Find where the given text appears and provide that cell's center as [X, Y] coordinate. 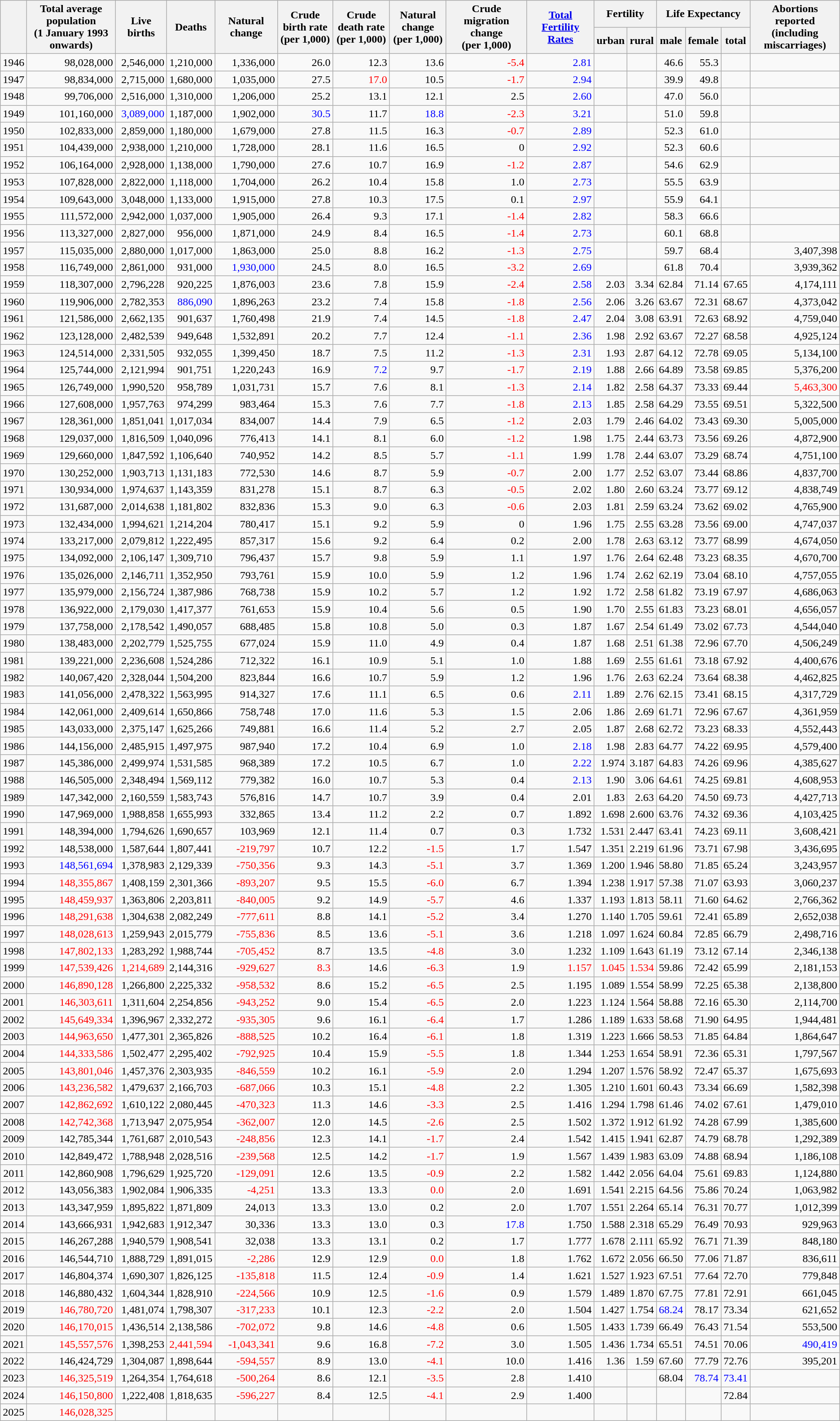
4.9 [418, 643]
148,355,867 [71, 883]
67.60 [671, 1361]
62.15 [671, 695]
64.56 [671, 1190]
1.504 [560, 1310]
1.621 [560, 1276]
2,796,228 [141, 285]
2018 [13, 1293]
1,675,693 [795, 1071]
6.9 [418, 746]
142,862,692 [71, 1105]
2,301,366 [191, 883]
1,896,263 [246, 302]
60.43 [671, 1088]
1,990,520 [141, 387]
74.22 [704, 746]
1.541 [611, 1190]
1.707 [560, 1207]
1.974 [611, 763]
1,264,354 [141, 1378]
1.564 [642, 1002]
1.394 [560, 883]
1,908,541 [191, 1241]
female [704, 40]
Fertility [626, 14]
70.77 [736, 1207]
-7.2 [418, 1344]
72.47 [704, 1071]
145,649,334 [71, 1019]
61.46 [671, 1105]
4,373,042 [795, 302]
2013 [13, 1207]
1,124,880 [795, 1173]
-750,356 [246, 866]
1.97 [560, 558]
2,166,703 [191, 1088]
11.7 [361, 114]
1,680,000 [191, 79]
Crude birth rate(per 1,000) [305, 27]
133,217,000 [71, 541]
4,579,400 [795, 746]
66.69 [736, 1088]
956,000 [191, 233]
1.82 [611, 387]
2,652,038 [795, 917]
16.3 [418, 131]
1,031,731 [246, 387]
1.579 [560, 1293]
68.4 [704, 250]
142,849,472 [71, 1156]
73.19 [704, 592]
1,807,441 [191, 849]
10.1 [305, 1310]
1.92 [560, 592]
26.2 [305, 182]
62.84 [671, 285]
115,035,000 [71, 250]
69.51 [736, 404]
20.2 [305, 336]
1,583,743 [191, 797]
72.85 [704, 934]
1,180,000 [191, 131]
58.3 [671, 216]
68.35 [736, 558]
793,761 [246, 575]
5,376,200 [795, 370]
73.55 [704, 404]
-2.6 [418, 1122]
1.157 [560, 968]
61.96 [671, 849]
74.26 [704, 763]
4,427,713 [795, 797]
1.70 [611, 609]
2.83 [642, 746]
69.44 [736, 387]
2.215 [642, 1190]
2,516,000 [141, 97]
3.26 [642, 302]
1.140 [611, 917]
1,187,000 [191, 114]
2022 [13, 1361]
Crude migration change(per 1,000) [486, 27]
1988 [13, 780]
-687,066 [246, 1088]
70.93 [736, 1224]
1,988,744 [191, 951]
1,902,000 [246, 114]
1.337 [560, 900]
1.439 [611, 1156]
67.97 [736, 592]
-958,532 [246, 985]
3,089,000 [141, 114]
-317,233 [246, 1310]
4,759,040 [795, 319]
2009 [13, 1139]
2014 [13, 1224]
62.9 [704, 165]
25.0 [305, 250]
-5.9 [418, 1071]
1,143,359 [191, 489]
121,586,000 [71, 319]
146,880,432 [71, 1293]
57.38 [671, 883]
1,828,910 [191, 1293]
1.72 [611, 592]
72.84 [736, 1395]
1951 [13, 148]
64.61 [671, 780]
146,303,611 [71, 1002]
2.97 [560, 199]
2.447 [642, 831]
58.88 [671, 1002]
1,457,376 [141, 1071]
103,969 [246, 831]
2.02 [560, 489]
144,333,586 [71, 1053]
147,802,133 [71, 951]
1.79 [611, 421]
Live births [141, 27]
1,903,713 [141, 472]
1,944,481 [795, 1019]
2.62 [642, 575]
1954 [13, 199]
4,462,825 [795, 678]
1.777 [560, 1241]
72.27 [704, 336]
67.98 [736, 849]
-224,566 [246, 1293]
67.61 [736, 1105]
1996 [13, 917]
5,134,100 [795, 353]
1.698 [611, 814]
1.68 [611, 643]
2,485,915 [141, 746]
68.67 [736, 302]
1,650,866 [191, 712]
77.79 [704, 1361]
1,311,604 [141, 1002]
69.85 [736, 370]
-6.4 [418, 1019]
2,225,332 [191, 985]
11.0 [361, 643]
1,790,000 [246, 165]
73.58 [704, 370]
1.576 [642, 1071]
1.85 [611, 404]
2.600 [642, 814]
2.89 [560, 131]
1.582 [560, 1173]
1,399,450 [246, 353]
1965 [13, 387]
2.11 [560, 695]
-888,525 [246, 1036]
1,728,000 [246, 148]
4,103,425 [795, 814]
total [736, 40]
0.1 [486, 199]
59.61 [671, 917]
6.0 [418, 438]
1.436 [611, 1344]
1.527 [611, 1276]
3.7 [486, 866]
3,048,000 [141, 199]
2023 [13, 1378]
1998 [13, 951]
113,327,000 [71, 233]
62.72 [671, 729]
2.219 [642, 849]
1,826,125 [191, 1276]
2,409,614 [141, 712]
68.10 [736, 575]
1.253 [611, 1053]
929,963 [795, 1224]
1.754 [642, 1310]
129,037,000 [71, 438]
49.8 [704, 79]
1985 [13, 729]
949,648 [191, 336]
76.31 [704, 1207]
1,133,000 [191, 199]
1,304,638 [141, 917]
2,827,000 [141, 233]
2.31 [560, 353]
67.65 [736, 285]
1.99 [560, 455]
67.75 [671, 1293]
2,015,779 [191, 934]
64.62 [736, 900]
64.02 [671, 421]
12.6 [305, 1173]
Total average population(1 January 1993 onwards) [71, 27]
3,407,398 [795, 250]
2.76 [642, 695]
1,930,000 [246, 268]
30,336 [246, 1224]
1,497,975 [191, 746]
61.38 [671, 643]
146,780,720 [71, 1310]
2.47 [560, 319]
1992 [13, 849]
1947 [13, 79]
1,214,204 [191, 524]
72.42 [704, 968]
74.02 [704, 1105]
64.89 [671, 370]
143,033,000 [71, 729]
99,706,000 [71, 97]
1,220,243 [246, 370]
2.82 [560, 216]
1,336,000 [246, 62]
772,530 [246, 472]
1,214,689 [141, 968]
2.56 [560, 302]
2,766,362 [795, 900]
146,150,800 [71, 1395]
-929,627 [246, 968]
1.672 [611, 1258]
1960 [13, 302]
59.86 [671, 968]
1958 [13, 268]
2025 [13, 1412]
1959 [13, 285]
968,389 [246, 763]
1957 [13, 250]
796,437 [246, 558]
56.0 [704, 97]
71.14 [704, 285]
1973 [13, 524]
143,666,931 [71, 1224]
26.0 [305, 62]
4,751,100 [795, 455]
758,748 [246, 712]
1.351 [611, 849]
1,905,000 [246, 216]
1991 [13, 831]
2,106,147 [141, 558]
64.95 [736, 1019]
75.61 [704, 1173]
70.24 [736, 1190]
-943,252 [246, 1002]
1.666 [642, 1036]
73.12 [704, 951]
1,625,266 [191, 729]
1,398,253 [141, 1344]
1.798 [642, 1105]
1.705 [642, 917]
139,221,000 [71, 660]
2,482,539 [141, 336]
55.9 [671, 199]
1.734 [642, 1344]
61.82 [671, 592]
2,859,000 [141, 131]
32,038 [246, 1241]
71.87 [736, 1258]
2.19 [560, 370]
1,524,286 [191, 660]
129,660,000 [71, 455]
2,138,586 [191, 1327]
67.14 [736, 951]
1,106,640 [191, 455]
1.1 [486, 558]
1,436,514 [141, 1327]
128,361,000 [71, 421]
1972 [13, 506]
66.49 [671, 1327]
2024 [13, 1395]
1,940,579 [141, 1241]
-500,264 [246, 1378]
-596,227 [246, 1395]
-702,072 [246, 1327]
72.63 [704, 319]
74.88 [704, 1156]
712,322 [246, 660]
61.8 [671, 268]
958,789 [191, 387]
1950 [13, 131]
4,552,443 [795, 729]
62.24 [671, 678]
2020 [13, 1327]
1,818,635 [191, 1395]
27.6 [305, 165]
15.6 [305, 541]
17.8 [486, 1224]
1952 [13, 165]
65.99 [736, 968]
1.531 [611, 831]
143,056,383 [71, 1190]
1,569,112 [191, 780]
5.6 [418, 609]
138,483,000 [71, 643]
2012 [13, 1190]
2,203,811 [191, 900]
2,662,135 [141, 319]
107,828,000 [71, 182]
831,278 [246, 489]
63.09 [671, 1156]
1,186,108 [795, 1156]
25.2 [305, 97]
142,860,908 [71, 1173]
1,035,000 [246, 79]
7.5 [361, 353]
4,838,749 [795, 489]
64.84 [736, 1036]
144,156,000 [71, 746]
-2.4 [486, 285]
857,317 [246, 541]
119,906,000 [71, 302]
72.70 [736, 1276]
2,082,249 [191, 917]
1,387,986 [191, 592]
-219,797 [246, 849]
64.83 [671, 763]
1.232 [560, 951]
1,796,629 [141, 1173]
73.29 [704, 455]
68.94 [736, 1156]
2,080,445 [191, 1105]
-5.5 [418, 1053]
-0.5 [486, 489]
1.762 [560, 1258]
1,906,335 [191, 1190]
1.200 [611, 866]
2.8 [486, 1378]
58.11 [671, 900]
834,007 [246, 421]
69.02 [736, 506]
39.9 [671, 79]
3,939,362 [795, 268]
14.7 [305, 797]
1963 [13, 353]
1.69 [611, 660]
1,847,592 [141, 455]
836,611 [795, 1258]
1.691 [560, 1190]
1,798,307 [191, 1310]
2,146,711 [141, 575]
1,408,159 [141, 883]
18.7 [305, 353]
147,969,000 [71, 814]
1,864,647 [795, 1036]
16.2 [418, 250]
332,865 [246, 814]
142,785,344 [71, 1139]
1.195 [560, 985]
4,674,050 [795, 541]
2001 [13, 1002]
11.1 [361, 695]
4,608,953 [795, 780]
68.33 [736, 729]
68.92 [736, 319]
2.14 [560, 387]
848,180 [795, 1241]
58.68 [671, 1019]
64.77 [671, 746]
132,434,000 [71, 524]
1980 [13, 643]
1.218 [560, 934]
761,653 [246, 609]
74.32 [704, 814]
983,464 [246, 404]
2005 [13, 1071]
1,816,509 [141, 438]
1.210 [611, 1088]
1.917 [642, 883]
2.94 [560, 79]
7.2 [361, 370]
2,365,826 [191, 1036]
2.64 [642, 558]
143,347,959 [71, 1207]
143,236,582 [71, 1088]
61.83 [671, 609]
1975 [13, 558]
688,485 [246, 626]
69.00 [736, 524]
1,532,891 [246, 336]
75.86 [704, 1190]
1,481,074 [141, 1310]
68.86 [736, 472]
135,979,000 [71, 592]
1981 [13, 660]
Deaths [191, 27]
Natural change [246, 27]
2,181,153 [795, 968]
73.33 [704, 387]
832,836 [246, 506]
1,531,585 [191, 763]
1.534 [642, 968]
1.633 [642, 1019]
1984 [13, 712]
2,254,856 [191, 1002]
4,765,900 [795, 506]
65.51 [671, 1344]
1.870 [642, 1293]
1.83 [611, 797]
1,490,057 [191, 626]
28.1 [305, 148]
148,394,000 [71, 831]
2,121,994 [141, 370]
1,309,710 [191, 558]
2,156,724 [141, 592]
-3.3 [418, 1105]
5,463,300 [795, 387]
148,028,613 [71, 934]
3,608,421 [795, 831]
1.410 [560, 1378]
2.81 [560, 62]
2.51 [642, 643]
46.6 [671, 62]
2,144,316 [191, 968]
1994 [13, 883]
901,637 [191, 319]
1.305 [560, 1088]
143,801,046 [71, 1071]
1,417,377 [191, 609]
1.946 [642, 866]
67.67 [736, 712]
1.59 [642, 1361]
1962 [13, 336]
2,014,638 [141, 506]
2.59 [642, 506]
1.415 [611, 1139]
76.71 [704, 1241]
1,479,637 [141, 1088]
2,075,954 [191, 1122]
1987 [13, 763]
1.489 [611, 1293]
1,563,995 [191, 695]
58.80 [671, 866]
8.0 [361, 268]
65.14 [671, 1207]
1.654 [642, 1053]
urban [611, 40]
16.4 [361, 1036]
74.23 [704, 831]
1.5 [486, 712]
148,291,638 [71, 917]
3.06 [642, 780]
69.11 [736, 831]
69.05 [736, 353]
74.79 [704, 1139]
1,871,809 [191, 1207]
2,028,516 [191, 1156]
3.9 [418, 797]
1,587,644 [141, 849]
2006 [13, 1088]
3.187 [642, 763]
73.43 [704, 421]
63.91 [671, 319]
2,782,353 [141, 302]
1953 [13, 182]
1964 [13, 370]
1.93 [611, 353]
61.61 [671, 660]
136,922,000 [71, 609]
15.2 [361, 985]
621,652 [795, 1310]
-840,005 [246, 900]
73.18 [704, 660]
1.124 [611, 1002]
2.7 [486, 729]
65.92 [671, 1241]
1.732 [560, 831]
4,837,700 [795, 472]
60.84 [671, 934]
2008 [13, 1122]
69.81 [736, 780]
4,544,040 [795, 626]
2016 [13, 1258]
2,328,044 [141, 678]
553,500 [795, 1327]
1990 [13, 814]
2.18 [560, 746]
67.92 [736, 660]
749,881 [246, 729]
74.50 [704, 797]
4,686,063 [795, 592]
-846,559 [246, 1071]
1,525,755 [191, 643]
-893,207 [246, 883]
65.38 [736, 985]
1.624 [642, 934]
2,114,700 [795, 1002]
1.601 [642, 1088]
-6.1 [418, 1036]
67.73 [736, 626]
-5.2 [418, 917]
142,742,368 [71, 1122]
65.31 [736, 1053]
62.87 [671, 1139]
3.34 [642, 285]
1.238 [611, 883]
61.0 [704, 131]
68.58 [736, 336]
-1.5 [418, 849]
901,751 [191, 370]
1,794,626 [141, 831]
1.67 [611, 626]
-792,925 [246, 1053]
27.5 [305, 79]
1,764,618 [191, 1378]
-0.6 [486, 506]
4,506,249 [795, 643]
4,361,959 [795, 712]
1946 [13, 62]
69.26 [736, 438]
1989 [13, 797]
77.81 [704, 1293]
127,608,000 [71, 404]
1,385,600 [795, 1122]
124,514,000 [71, 353]
1,017,000 [191, 250]
130,252,000 [71, 472]
73.02 [704, 626]
2,498,716 [795, 934]
1,582,398 [795, 1088]
17.6 [305, 695]
-4,251 [246, 1190]
1,012,399 [795, 1207]
1.678 [611, 1241]
1,942,683 [141, 1224]
2.66 [642, 370]
823,844 [246, 678]
4,747,037 [795, 524]
63.76 [671, 814]
68.15 [736, 695]
1,378,983 [141, 866]
134,092,000 [71, 558]
-705,452 [246, 951]
1.923 [642, 1276]
147,342,000 [71, 797]
146,544,710 [71, 1258]
1,206,000 [246, 97]
5,005,000 [795, 421]
3.4 [486, 917]
1.80 [611, 489]
2,236,608 [141, 660]
1974 [13, 541]
11.3 [305, 1105]
-3.5 [418, 1378]
1969 [13, 455]
-2.3 [486, 114]
661,045 [795, 1293]
2.01 [560, 797]
1,477,301 [141, 1036]
2,928,000 [141, 165]
72.78 [704, 353]
24.5 [305, 268]
1,797,567 [795, 1053]
2004 [13, 1053]
-6.0 [418, 883]
130,934,000 [71, 489]
4,670,700 [795, 558]
55.5 [671, 182]
779,382 [246, 780]
21.9 [305, 319]
23.2 [305, 302]
2007 [13, 1105]
68.8 [704, 233]
1976 [13, 575]
-362,007 [246, 1122]
68.38 [736, 678]
2.22 [560, 763]
5.2 [418, 729]
2,332,272 [191, 1019]
23.6 [305, 285]
2,331,505 [141, 353]
58.99 [671, 985]
65.30 [736, 1002]
4,872,900 [795, 438]
61.71 [671, 712]
1,017,034 [191, 421]
1,118,000 [191, 182]
26.4 [305, 216]
2019 [13, 1310]
2.36 [560, 336]
2,942,000 [141, 216]
65.24 [736, 866]
rural [642, 40]
74.28 [704, 1122]
2.04 [611, 319]
931,000 [191, 268]
1.400 [560, 1395]
2.75 [560, 250]
1,259,943 [141, 934]
1.941 [642, 1139]
-129,091 [246, 1173]
62.48 [671, 558]
64.29 [671, 404]
2,346,138 [795, 951]
58.53 [671, 1036]
395,201 [795, 1361]
24.9 [305, 233]
1.109 [611, 951]
1,479,010 [795, 1105]
2017 [13, 1276]
78.74 [704, 1378]
1948 [13, 97]
9.7 [418, 370]
72.31 [704, 302]
1,902,084 [141, 1190]
1.427 [611, 1310]
118,307,000 [71, 285]
1.502 [560, 1122]
2,441,594 [191, 1344]
1.089 [611, 985]
71.07 [704, 883]
1.892 [560, 814]
1.983 [642, 1156]
4,925,124 [795, 336]
1,912,347 [191, 1224]
1983 [13, 695]
1,610,122 [141, 1105]
6.4 [418, 541]
1,704,000 [246, 182]
1,888,729 [141, 1258]
768,738 [246, 592]
137,758,000 [71, 626]
10.8 [361, 626]
147,539,426 [71, 968]
63.41 [671, 831]
7.8 [361, 285]
1,891,015 [191, 1258]
14.9 [361, 900]
1,504,200 [191, 678]
2,129,339 [191, 866]
47.0 [671, 97]
780,417 [246, 524]
125,744,000 [71, 370]
1,396,967 [141, 1019]
68.24 [671, 1310]
71.39 [736, 1241]
1.554 [642, 985]
1.74 [611, 575]
24,013 [246, 1207]
17.1 [418, 216]
69.73 [736, 797]
54.6 [671, 165]
1.547 [560, 849]
8.3 [305, 968]
76.43 [704, 1327]
67.99 [736, 1122]
5,322,500 [795, 404]
1,957,763 [141, 404]
1.4 [486, 1276]
145,557,576 [71, 1344]
2,478,322 [141, 695]
3,436,695 [795, 849]
16.8 [361, 1344]
66.79 [736, 934]
16.0 [305, 780]
1982 [13, 678]
1.86 [611, 712]
131,687,000 [71, 506]
116,749,000 [71, 268]
146,028,325 [71, 1412]
62.19 [671, 575]
4.6 [486, 900]
1,363,806 [141, 900]
146,505,000 [71, 780]
58.91 [671, 1053]
73.44 [704, 472]
1,138,000 [191, 165]
male [671, 40]
1,895,822 [141, 1207]
59.7 [671, 250]
98,028,000 [71, 62]
-5.7 [418, 900]
2,715,000 [141, 79]
2,178,542 [141, 626]
78.17 [704, 1310]
1.588 [611, 1224]
920,225 [191, 285]
2021 [13, 1344]
3,060,237 [795, 883]
148,561,694 [71, 866]
2.68 [642, 729]
1,283,292 [141, 951]
1,222,495 [191, 541]
1.369 [560, 866]
2,010,543 [191, 1139]
2002 [13, 1019]
2.54 [642, 626]
1,655,993 [191, 814]
779,848 [795, 1276]
69.36 [736, 814]
1.433 [611, 1327]
63.12 [671, 541]
2.05 [560, 729]
1.344 [560, 1053]
1.643 [642, 951]
1.813 [642, 900]
72.36 [704, 1053]
70.4 [704, 268]
69.12 [736, 489]
64.12 [671, 353]
1,988,858 [141, 814]
1955 [13, 216]
1,788,948 [141, 1156]
71.60 [704, 900]
63.73 [671, 438]
Crude death rate(per 1,000) [361, 27]
65.29 [671, 1224]
1,604,344 [141, 1293]
2,179,030 [141, 609]
73.04 [704, 575]
51.0 [671, 114]
61.19 [671, 951]
4,385,627 [795, 763]
4,400,676 [795, 660]
15.5 [361, 883]
1,876,003 [246, 285]
2.9 [486, 1395]
64.37 [671, 387]
17.5 [418, 199]
1,222,408 [141, 1395]
2,822,000 [141, 182]
104,439,000 [71, 148]
932,055 [191, 353]
148,459,937 [71, 900]
3,243,957 [795, 866]
144,963,650 [71, 1036]
1967 [13, 421]
69.95 [736, 746]
-3.2 [486, 268]
1,974,637 [141, 489]
1,690,657 [191, 831]
2,880,000 [141, 250]
1.750 [560, 1224]
Natural change(per 1,000) [418, 27]
73.71 [704, 849]
-470,323 [246, 1105]
1.097 [611, 934]
72.76 [736, 1361]
1.89 [611, 695]
1999 [13, 968]
-777,611 [246, 917]
72.16 [704, 1002]
73.64 [704, 678]
1,871,000 [246, 233]
2.318 [642, 1224]
1.270 [560, 917]
3.6 [486, 934]
0.9 [486, 1293]
126,749,000 [71, 387]
740,952 [246, 455]
14.4 [305, 421]
1.319 [560, 1036]
2,079,812 [141, 541]
101,160,000 [71, 114]
66.50 [671, 1258]
1.36 [611, 1361]
1,266,800 [141, 985]
1.045 [611, 968]
61.49 [671, 626]
-6.3 [418, 968]
63.93 [736, 883]
77.06 [704, 1258]
1,761,687 [141, 1139]
1,292,389 [795, 1139]
2.4 [486, 1139]
5.0 [418, 626]
974,299 [191, 404]
1968 [13, 438]
1970 [13, 472]
60.1 [671, 233]
146,325,519 [71, 1378]
67.70 [736, 643]
1995 [13, 900]
1956 [13, 233]
-1,043,341 [246, 1344]
68.99 [736, 541]
1,851,041 [141, 421]
1,760,498 [246, 319]
Total Fertility Rates [560, 27]
2011 [13, 1173]
14.3 [361, 866]
68.01 [736, 609]
1,502,477 [141, 1053]
914,327 [246, 695]
8.9 [305, 1361]
1978 [13, 609]
576,816 [246, 797]
1.372 [611, 1122]
68.04 [671, 1378]
1,037,000 [191, 216]
2.264 [642, 1207]
68.74 [736, 455]
3.08 [642, 319]
111,572,000 [71, 216]
1.286 [560, 1019]
9.5 [305, 883]
2.52 [642, 472]
5.1 [418, 660]
1977 [13, 592]
1,181,802 [191, 506]
2,938,000 [141, 148]
68.78 [736, 1139]
12.0 [305, 1122]
2,348,494 [141, 780]
69.96 [736, 763]
64.04 [671, 1173]
71.90 [704, 1019]
-135,818 [246, 1276]
61.92 [671, 1122]
1986 [13, 746]
-594,557 [246, 1361]
2,160,559 [141, 797]
140,067,420 [71, 678]
1.193 [611, 900]
15.4 [361, 1002]
886,090 [191, 302]
72.91 [736, 1293]
-2,286 [246, 1258]
1,131,183 [191, 472]
2,295,402 [191, 1053]
146,424,729 [71, 1361]
2,138,800 [795, 985]
677,024 [246, 643]
66.6 [704, 216]
1993 [13, 866]
-5.4 [486, 62]
1.207 [611, 1071]
64.1 [704, 199]
2,499,974 [141, 763]
30.5 [305, 114]
102,833,000 [71, 131]
146,890,128 [71, 985]
1966 [13, 404]
67.51 [671, 1276]
2,202,779 [141, 643]
Life Expectancy [704, 14]
1.81 [611, 506]
13.4 [305, 814]
1,994,621 [141, 524]
1,040,096 [191, 438]
98,834,000 [71, 79]
69.30 [736, 421]
1997 [13, 934]
64.20 [671, 797]
74.51 [704, 1344]
-1.6 [418, 1293]
148,538,000 [71, 849]
77.64 [704, 1276]
71.54 [736, 1327]
1,925,720 [191, 1173]
1,898,644 [191, 1361]
2010 [13, 1156]
146,804,374 [71, 1276]
60.6 [704, 148]
135,026,000 [71, 575]
12.2 [361, 849]
0.5 [486, 609]
7.9 [361, 421]
142,061,000 [71, 712]
145,386,000 [71, 763]
-755,836 [246, 934]
-2.2 [418, 1310]
1,304,087 [141, 1361]
55.3 [704, 62]
1,690,307 [141, 1276]
65.89 [736, 917]
106,164,000 [71, 165]
Abortions reported(including miscarriages) [795, 27]
987,940 [246, 746]
1.912 [642, 1122]
72.41 [704, 917]
69.83 [736, 1173]
-935,305 [246, 1019]
146,170,015 [71, 1327]
-239,568 [246, 1156]
2,861,000 [141, 268]
123,128,000 [71, 336]
2,546,000 [141, 62]
1.77 [611, 472]
2.111 [642, 1241]
1.189 [611, 1019]
72.25 [704, 985]
-248,856 [246, 1139]
65.37 [736, 1071]
63.28 [671, 524]
58.92 [671, 1071]
18.8 [418, 114]
2.46 [642, 421]
2000 [13, 985]
2015 [13, 1241]
59.8 [704, 114]
76.49 [704, 1224]
1,713,947 [141, 1122]
141,056,000 [71, 695]
1,352,950 [191, 575]
146,267,288 [71, 1241]
1.542 [560, 1139]
1.551 [611, 1207]
1979 [13, 626]
1961 [13, 319]
1949 [13, 114]
1.442 [611, 1173]
1,863,000 [246, 250]
1.567 [560, 1156]
63.9 [704, 182]
109,643,000 [71, 199]
1,310,000 [191, 97]
4,757,055 [795, 575]
74.25 [704, 780]
1,915,000 [246, 199]
4,317,729 [795, 695]
3.21 [560, 114]
1.739 [642, 1327]
2,303,935 [191, 1071]
1,063,982 [795, 1190]
1,679,000 [246, 131]
70.06 [736, 1344]
776,413 [246, 438]
2003 [13, 1036]
2,375,147 [141, 729]
4,174,111 [795, 285]
490,419 [795, 1344]
4,656,057 [795, 609]
1971 [13, 489]
73.62 [704, 506]
